Capture the cell that displays the provided text and extract its [X, Y] central coordinate. 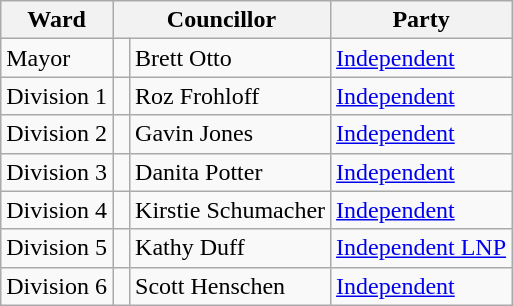
Mayor [57, 58]
Division 4 [57, 210]
Division 5 [57, 248]
Roz Frohloff [230, 96]
Scott Henschen [230, 286]
Gavin Jones [230, 134]
Councillor [221, 20]
Division 6 [57, 286]
Brett Otto [230, 58]
Division 3 [57, 172]
Kirstie Schumacher [230, 210]
Division 2 [57, 134]
Division 1 [57, 96]
Independent LNP [422, 248]
Danita Potter [230, 172]
Ward [57, 20]
Kathy Duff [230, 248]
Party [422, 20]
